Locate the cell with the specified text and output its [X, Y] center coordinate. 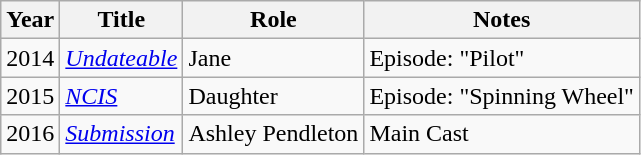
Episode: "Pilot" [502, 58]
Main Cast [502, 134]
NCIS [122, 96]
Daughter [274, 96]
2014 [30, 58]
Notes [502, 20]
Undateable [122, 58]
Submission [122, 134]
2016 [30, 134]
Title [122, 20]
Jane [274, 58]
Ashley Pendleton [274, 134]
2015 [30, 96]
Year [30, 20]
Episode: "Spinning Wheel" [502, 96]
Role [274, 20]
